Pinpoint the cell where the given text exists, returning its [x, y] midpoint coordinate. 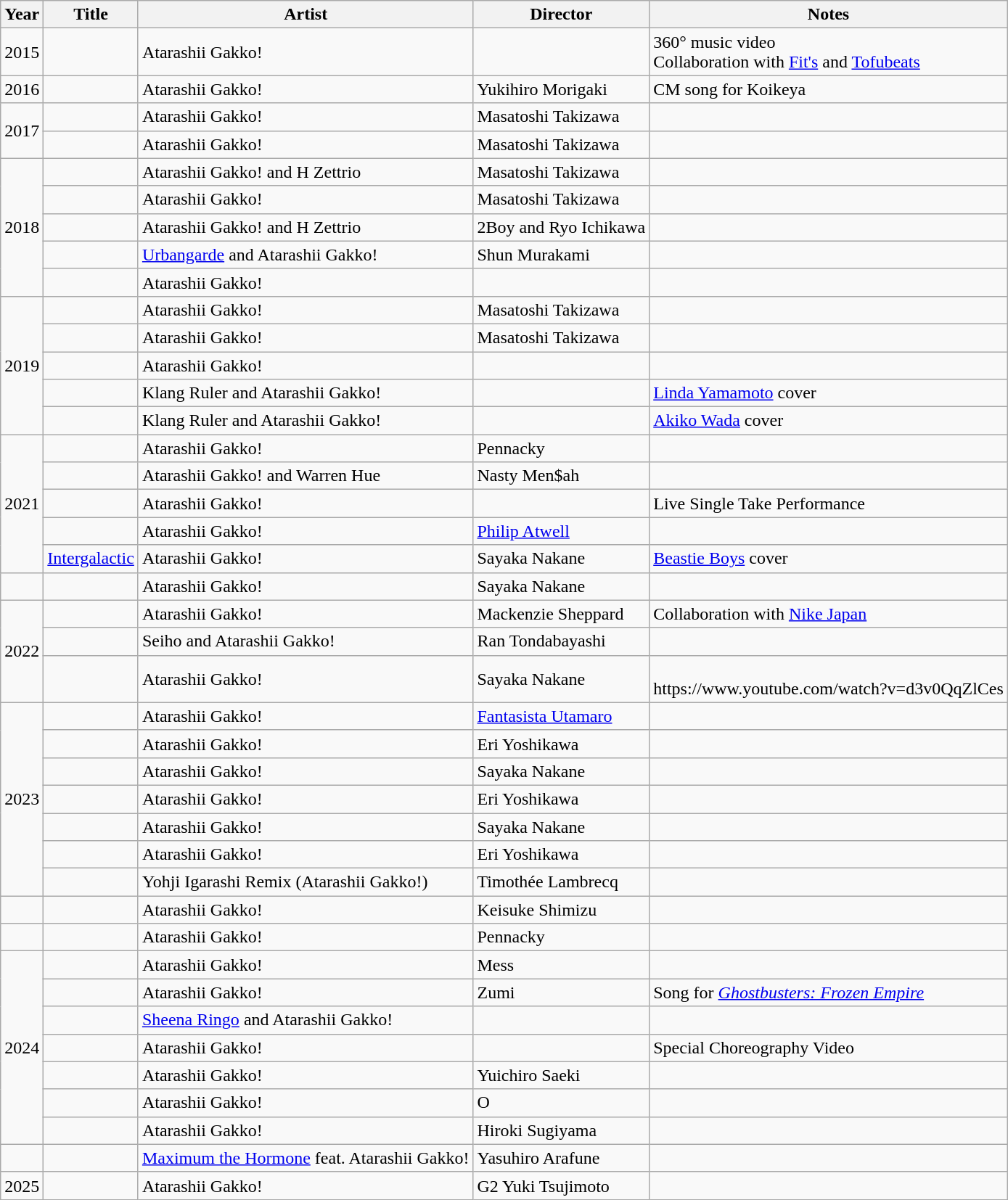
Hiroki Sugiyama [562, 1130]
Nasty Men$ah [562, 476]
Sheena Ringo and Atarashii Gakko! [306, 1020]
Notes [829, 15]
2016 [22, 89]
Zumi [562, 993]
Year [22, 15]
Yasuhiro Arafune [562, 1158]
2015 [22, 52]
Yuichiro Saeki [562, 1075]
Mackenzie Sheppard [562, 614]
Intergalactic [91, 559]
Special Choreography Video [829, 1048]
2022 [22, 652]
Live Single Take Performance [829, 504]
Mess [562, 965]
Yukihiro Morigaki [562, 89]
Yohji Igarashi Remix (Atarashii Gakko!) [306, 882]
Maximum the Hormone feat. Atarashii Gakko! [306, 1158]
Title [91, 15]
2024 [22, 1048]
2017 [22, 131]
Shun Murakami [562, 255]
O [562, 1103]
CM song for Koikeya [829, 89]
2018 [22, 227]
Timothée Lambrecq [562, 882]
Urbangarde and Atarashii Gakko! [306, 255]
Artist [306, 15]
Linda Yamamoto cover [829, 393]
https://www.youtube.com/watch?v=d3v0QqZlCes [829, 679]
Collaboration with Nike Japan [829, 614]
Atarashii Gakko! and Warren Hue [306, 476]
Ran Tondabayashi [562, 641]
2023 [22, 799]
Director [562, 15]
Seiho and Atarashii Gakko! [306, 641]
360° music videoCollaboration with Fit's and Tofubeats [829, 52]
2025 [22, 1185]
Akiko Wada cover [829, 421]
Fantasista Utamaro [562, 716]
Keisuke Shimizu [562, 910]
Philip Atwell [562, 531]
Song for Ghostbusters: Frozen Empire [829, 993]
2Boy and Ryo Ichikawa [562, 227]
2021 [22, 504]
2019 [22, 365]
G2 Yuki Tsujimoto [562, 1185]
Beastie Boys cover [829, 559]
